Identify which cell holds the provided text, then report its (x, y) central coordinate. 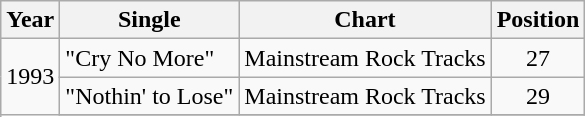
1993 (30, 77)
Single (150, 20)
"Nothin' to Lose" (150, 96)
Chart (365, 20)
27 (538, 58)
29 (538, 96)
Position (538, 20)
Year (30, 20)
"Cry No More" (150, 58)
